Scan for the cell matching the given text and deliver its (X, Y) coordinate at center. 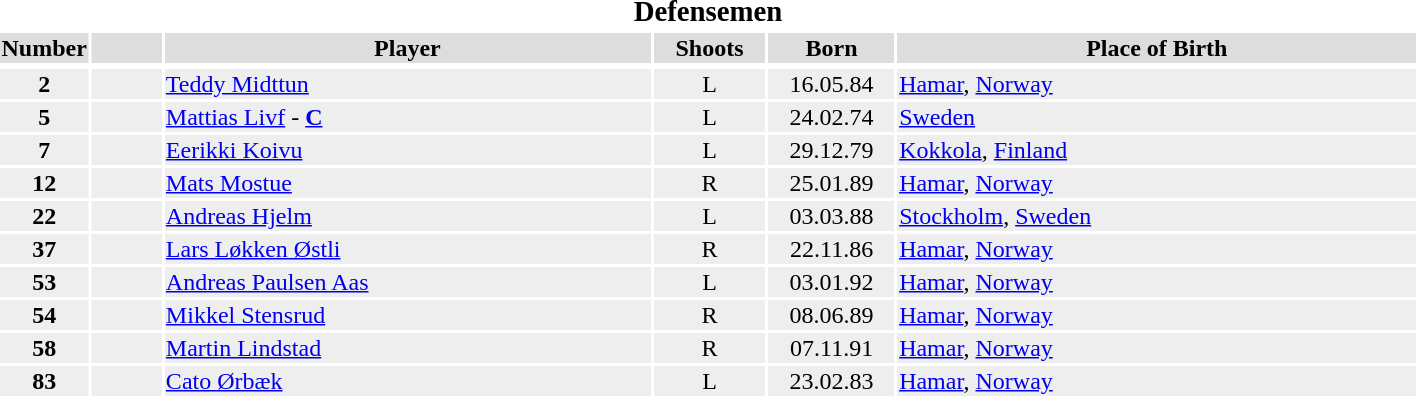
12 (44, 183)
24.02.74 (832, 117)
Player (407, 48)
Eerikki Koivu (407, 150)
Sweden (1157, 117)
Martin Lindstad (407, 348)
23.02.83 (832, 381)
5 (44, 117)
Mats Mostue (407, 183)
83 (44, 381)
29.12.79 (832, 150)
Lars Løkken Østli (407, 249)
2 (44, 84)
16.05.84 (832, 84)
Andreas Paulsen Aas (407, 282)
Number (44, 48)
07.11.91 (832, 348)
Mattias Livf - C (407, 117)
58 (44, 348)
Mikkel Stensrud (407, 315)
Born (832, 48)
22 (44, 216)
08.06.89 (832, 315)
Shoots (709, 48)
Teddy Midttun (407, 84)
7 (44, 150)
Place of Birth (1157, 48)
53 (44, 282)
54 (44, 315)
03.01.92 (832, 282)
03.03.88 (832, 216)
25.01.89 (832, 183)
Andreas Hjelm (407, 216)
Stockholm, Sweden (1157, 216)
37 (44, 249)
Kokkola, Finland (1157, 150)
Cato Ørbæk (407, 381)
22.11.86 (832, 249)
